Locate the cell with the specified text and output its [x, y] center coordinate. 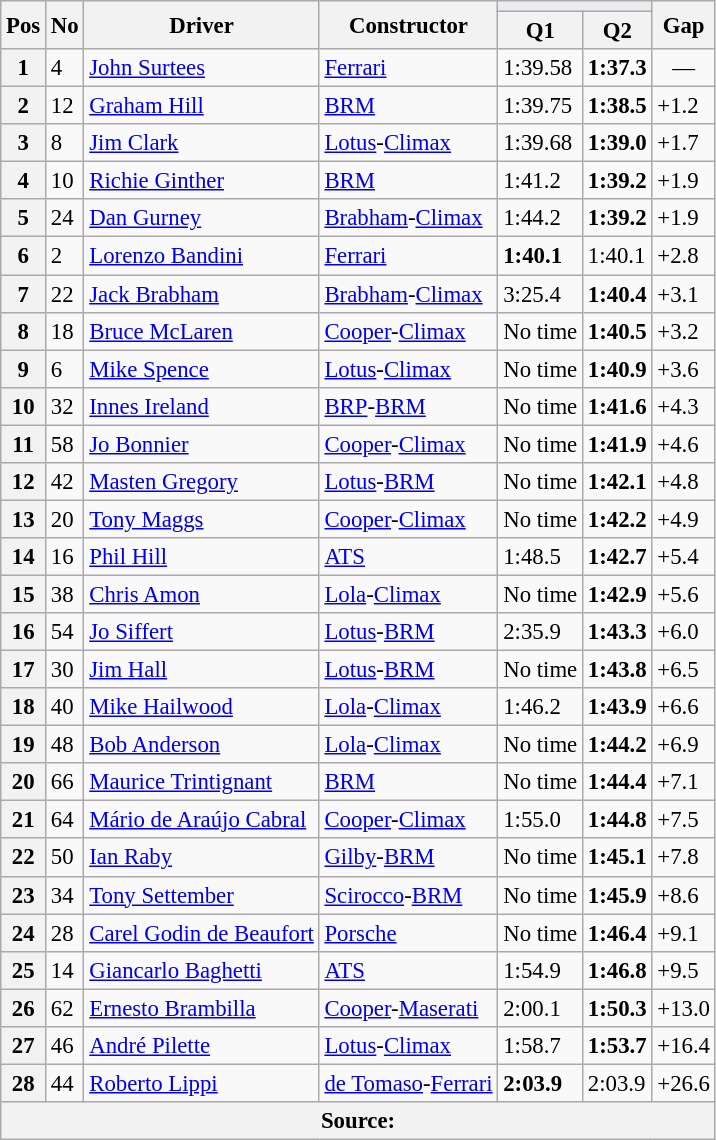
1:39.58 [540, 68]
2:35.9 [540, 632]
Masten Gregory [202, 482]
27 [24, 1046]
+2.8 [684, 256]
Carel Godin de Beaufort [202, 933]
+3.1 [684, 294]
1:44.8 [618, 820]
Q1 [540, 31]
13 [24, 519]
1:46.8 [618, 970]
1:43.8 [618, 670]
+26.6 [684, 1083]
Constructor [408, 25]
17 [24, 670]
1:38.5 [618, 106]
1 [24, 68]
9 [24, 369]
+4.6 [684, 444]
+1.7 [684, 143]
1:44.4 [618, 782]
Gap [684, 25]
3 [24, 143]
Maurice Trintignant [202, 782]
2:00.1 [540, 1008]
Giancarlo Baghetti [202, 970]
1:45.1 [618, 858]
+9.5 [684, 970]
66 [65, 782]
15 [24, 594]
Jo Siffert [202, 632]
44 [65, 1083]
Tony Settember [202, 895]
1:45.9 [618, 895]
1:42.9 [618, 594]
Richie Ginther [202, 181]
+7.1 [684, 782]
1:54.9 [540, 970]
Mike Hailwood [202, 707]
+5.4 [684, 557]
Q2 [618, 31]
1:46.2 [540, 707]
1:42.2 [618, 519]
Mário de Araújo Cabral [202, 820]
1:41.6 [618, 406]
Dan Gurney [202, 219]
— [684, 68]
1:40.4 [618, 294]
32 [65, 406]
Ernesto Brambilla [202, 1008]
48 [65, 745]
46 [65, 1046]
+1.2 [684, 106]
1:39.0 [618, 143]
Porsche [408, 933]
54 [65, 632]
1:48.5 [540, 557]
+8.6 [684, 895]
23 [24, 895]
30 [65, 670]
5 [24, 219]
1:42.1 [618, 482]
7 [24, 294]
Bob Anderson [202, 745]
Lorenzo Bandini [202, 256]
André Pilette [202, 1046]
1:40.5 [618, 331]
Driver [202, 25]
1:41.9 [618, 444]
1:43.3 [618, 632]
25 [24, 970]
Cooper-Maserati [408, 1008]
50 [65, 858]
+6.5 [684, 670]
Ian Raby [202, 858]
19 [24, 745]
+4.9 [684, 519]
+6.9 [684, 745]
Source: [358, 1121]
No [65, 25]
58 [65, 444]
1:39.68 [540, 143]
1:53.7 [618, 1046]
+4.3 [684, 406]
1:41.2 [540, 181]
64 [65, 820]
34 [65, 895]
62 [65, 1008]
Jack Brabham [202, 294]
+16.4 [684, 1046]
1:50.3 [618, 1008]
+7.5 [684, 820]
Jo Bonnier [202, 444]
1:42.7 [618, 557]
+3.6 [684, 369]
Innes Ireland [202, 406]
Roberto Lippi [202, 1083]
+13.0 [684, 1008]
Phil Hill [202, 557]
Tony Maggs [202, 519]
42 [65, 482]
Mike Spence [202, 369]
BRP-BRM [408, 406]
+5.6 [684, 594]
de Tomaso-Ferrari [408, 1083]
3:25.4 [540, 294]
Bruce McLaren [202, 331]
Gilby-BRM [408, 858]
+6.6 [684, 707]
+9.1 [684, 933]
Graham Hill [202, 106]
1:58.7 [540, 1046]
+7.8 [684, 858]
+3.2 [684, 331]
1:37.3 [618, 68]
+6.0 [684, 632]
1:40.9 [618, 369]
+4.8 [684, 482]
1:43.9 [618, 707]
21 [24, 820]
26 [24, 1008]
Pos [24, 25]
Scirocco-BRM [408, 895]
11 [24, 444]
40 [65, 707]
John Surtees [202, 68]
Jim Hall [202, 670]
Jim Clark [202, 143]
Chris Amon [202, 594]
1:55.0 [540, 820]
38 [65, 594]
1:39.75 [540, 106]
1:46.4 [618, 933]
